Output the (x, y) coordinate of the center of the cell containing the given text.  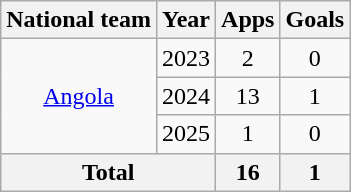
Total (108, 172)
Goals (315, 20)
13 (248, 96)
Angola (79, 96)
Year (186, 20)
2 (248, 58)
2023 (186, 58)
2025 (186, 134)
National team (79, 20)
16 (248, 172)
Apps (248, 20)
2024 (186, 96)
